Scan for the cell matching the given text and deliver its [x, y] coordinate at center. 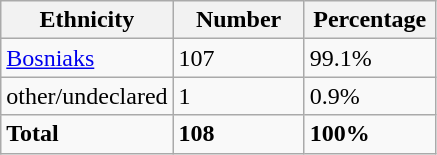
Percentage [370, 20]
99.1% [370, 58]
1 [238, 96]
0.9% [370, 96]
Bosniaks [87, 58]
100% [370, 134]
other/undeclared [87, 96]
Number [238, 20]
Total [87, 134]
107 [238, 58]
Ethnicity [87, 20]
108 [238, 134]
